Identify which cell holds the provided text, then report its (x, y) central coordinate. 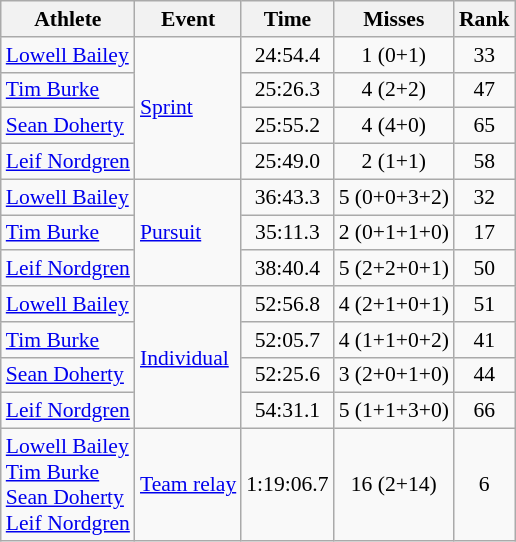
33 (484, 55)
4 (2+1+0+1) (394, 304)
Lowell BaileyTim BurkeSean DohertyLeif Nordgren (68, 485)
3 (2+0+1+0) (394, 375)
47 (484, 90)
2 (0+1+1+0) (394, 233)
38:40.4 (287, 269)
25:49.0 (287, 162)
4 (2+2) (394, 90)
Event (188, 19)
50 (484, 269)
Time (287, 19)
52:05.7 (287, 340)
4 (1+1+0+2) (394, 340)
24:54.4 (287, 55)
2 (1+1) (394, 162)
Pursuit (188, 232)
5 (2+2+0+1) (394, 269)
44 (484, 375)
1 (0+1) (394, 55)
17 (484, 233)
16 (2+14) (394, 485)
36:43.3 (287, 197)
Athlete (68, 19)
5 (1+1+3+0) (394, 411)
66 (484, 411)
25:26.3 (287, 90)
51 (484, 304)
65 (484, 126)
6 (484, 485)
41 (484, 340)
Team relay (188, 485)
Misses (394, 19)
Sprint (188, 108)
54:31.1 (287, 411)
25:55.2 (287, 126)
4 (4+0) (394, 126)
52:56.8 (287, 304)
35:11.3 (287, 233)
32 (484, 197)
1:19:06.7 (287, 485)
58 (484, 162)
5 (0+0+3+2) (394, 197)
Rank (484, 19)
Individual (188, 357)
52:25.6 (287, 375)
